Search for the cell housing the specified text and yield its [X, Y] center coordinate. 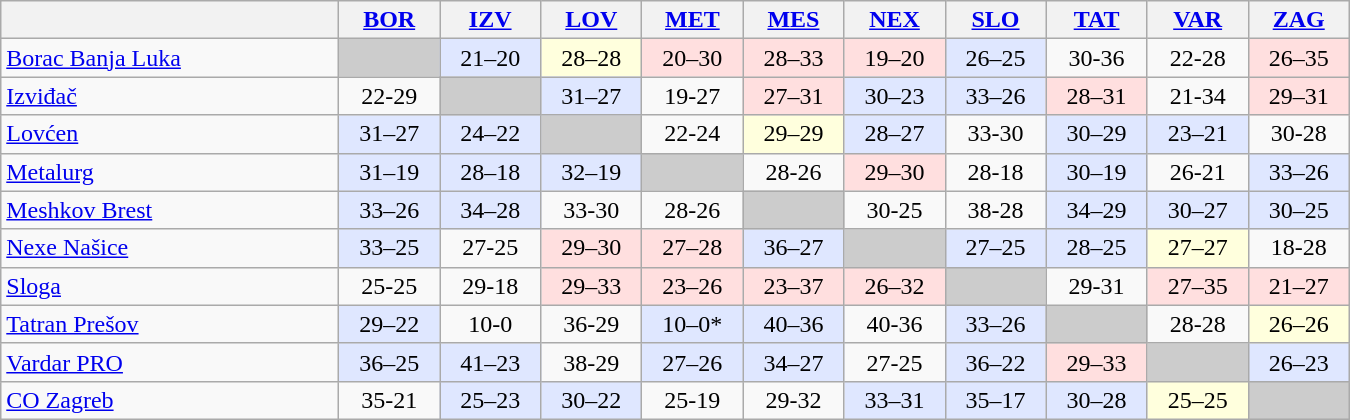
21–20 [490, 58]
Borac Banja Luka [170, 58]
25-19 [692, 400]
Tatran Prešov [170, 324]
36–22 [996, 362]
41–23 [490, 362]
21-34 [1198, 96]
35-21 [390, 400]
BOR [390, 20]
26–25 [996, 58]
40–36 [794, 324]
27–26 [692, 362]
29–22 [390, 324]
34–27 [794, 362]
TAT [1096, 20]
26–32 [894, 286]
34–29 [1096, 210]
28–31 [1096, 96]
36–25 [390, 362]
22-29 [390, 96]
28–27 [894, 134]
29–29 [794, 134]
32–19 [592, 172]
Nexe Našice [170, 248]
10-0 [490, 324]
Vardar PRO [170, 362]
23–37 [794, 286]
29-32 [794, 400]
Sloga [170, 286]
26–26 [1298, 324]
27–25 [996, 248]
23–21 [1198, 134]
22-28 [1198, 58]
30–25 [1298, 210]
26-21 [1198, 172]
30–28 [1096, 400]
25–25 [1198, 400]
21–27 [1298, 286]
20–30 [692, 58]
30–19 [1096, 172]
10–0* [692, 324]
25–23 [490, 400]
NEX [894, 20]
30–29 [1096, 134]
19–20 [894, 58]
27–27 [1198, 248]
MES [794, 20]
30-25 [894, 210]
Metalurg [170, 172]
23–26 [692, 286]
29-31 [1096, 286]
35–17 [996, 400]
36-29 [592, 324]
29-18 [490, 286]
18-28 [1298, 248]
33–25 [390, 248]
27–31 [794, 96]
VAR [1198, 20]
40-36 [894, 324]
28–28 [592, 58]
SLO [996, 20]
33–31 [894, 400]
34–28 [490, 210]
22-24 [692, 134]
31–19 [390, 172]
30-36 [1096, 58]
IZV [490, 20]
30–22 [592, 400]
25-25 [390, 286]
LOV [592, 20]
29–31 [1298, 96]
27–28 [692, 248]
Meshkov Brest [170, 210]
CO Zagreb [170, 400]
ZAG [1298, 20]
26–35 [1298, 58]
Izviđač [170, 96]
28–25 [1096, 248]
38-29 [592, 362]
36–27 [794, 248]
28–18 [490, 172]
19-27 [692, 96]
26–23 [1298, 362]
30–23 [894, 96]
38-28 [996, 210]
28–33 [794, 58]
30–27 [1198, 210]
Lovćen [170, 134]
30-28 [1298, 134]
28-28 [1198, 324]
28-18 [996, 172]
24–22 [490, 134]
MET [692, 20]
27–35 [1198, 286]
